Detect which cell encompasses the target text, then output its [x, y] center coordinate. 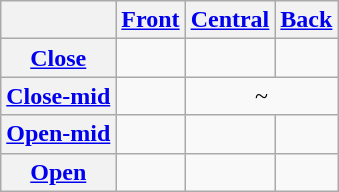
Open-mid [58, 134]
Close-mid [58, 96]
Open [58, 172]
Close [58, 58]
Central [230, 20]
Front [150, 20]
Back [306, 20]
~ [262, 96]
